Identify which cell holds the provided text, then report its (X, Y) central coordinate. 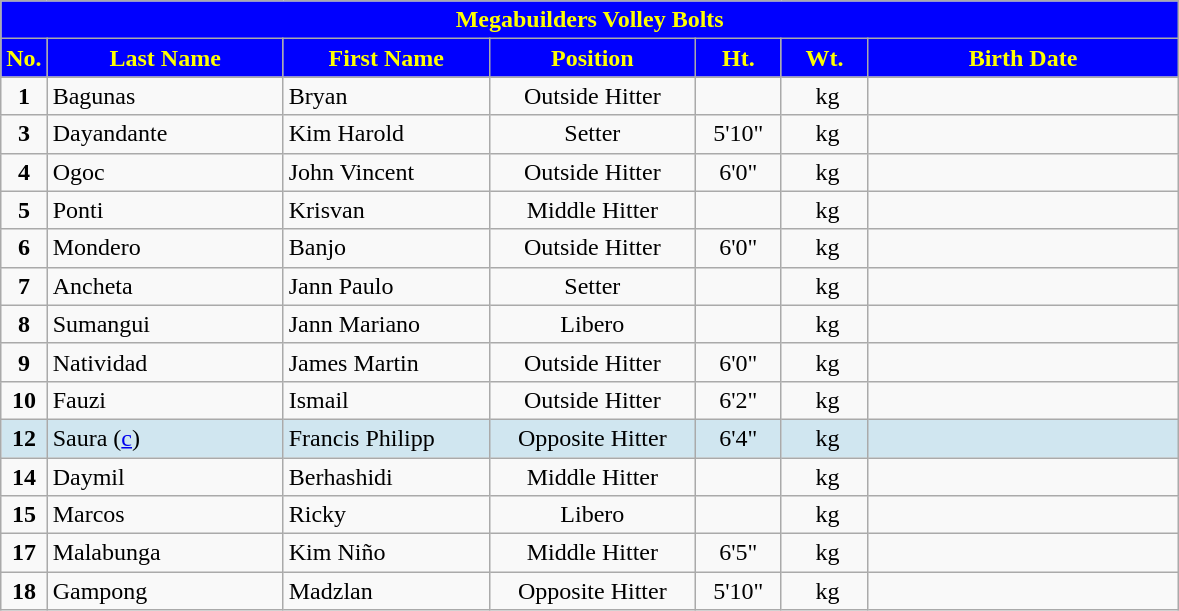
Ancheta (165, 286)
Bryan (386, 96)
Saura (c) (165, 438)
Dayandante (165, 134)
Last Name (165, 58)
Jann Mariano (386, 324)
Jann Paulo (386, 286)
Ogoc (165, 172)
14 (24, 477)
Wt. (824, 58)
15 (24, 515)
10 (24, 400)
Malabunga (165, 553)
First Name (386, 58)
Megabuilders Volley Bolts (590, 20)
Berhashidi (386, 477)
Position (592, 58)
Natividad (165, 362)
6'4" (738, 438)
Francis Philipp (386, 438)
Ricky (386, 515)
Kim Niño (386, 553)
12 (24, 438)
Banjo (386, 248)
18 (24, 591)
Ismail (386, 400)
4 (24, 172)
Sumangui (165, 324)
Madzlan (386, 591)
Gampong (165, 591)
17 (24, 553)
Birth Date (1022, 58)
8 (24, 324)
9 (24, 362)
5 (24, 210)
Ht. (738, 58)
Krisvan (386, 210)
Ponti (165, 210)
3 (24, 134)
Marcos (165, 515)
6'5" (738, 553)
Bagunas (165, 96)
Mondero (165, 248)
No. (24, 58)
John Vincent (386, 172)
Daymil (165, 477)
Kim Harold (386, 134)
6 (24, 248)
James Martin (386, 362)
7 (24, 286)
Fauzi (165, 400)
6'2" (738, 400)
1 (24, 96)
